Scan for the cell matching the given text and deliver its [X, Y] coordinate at center. 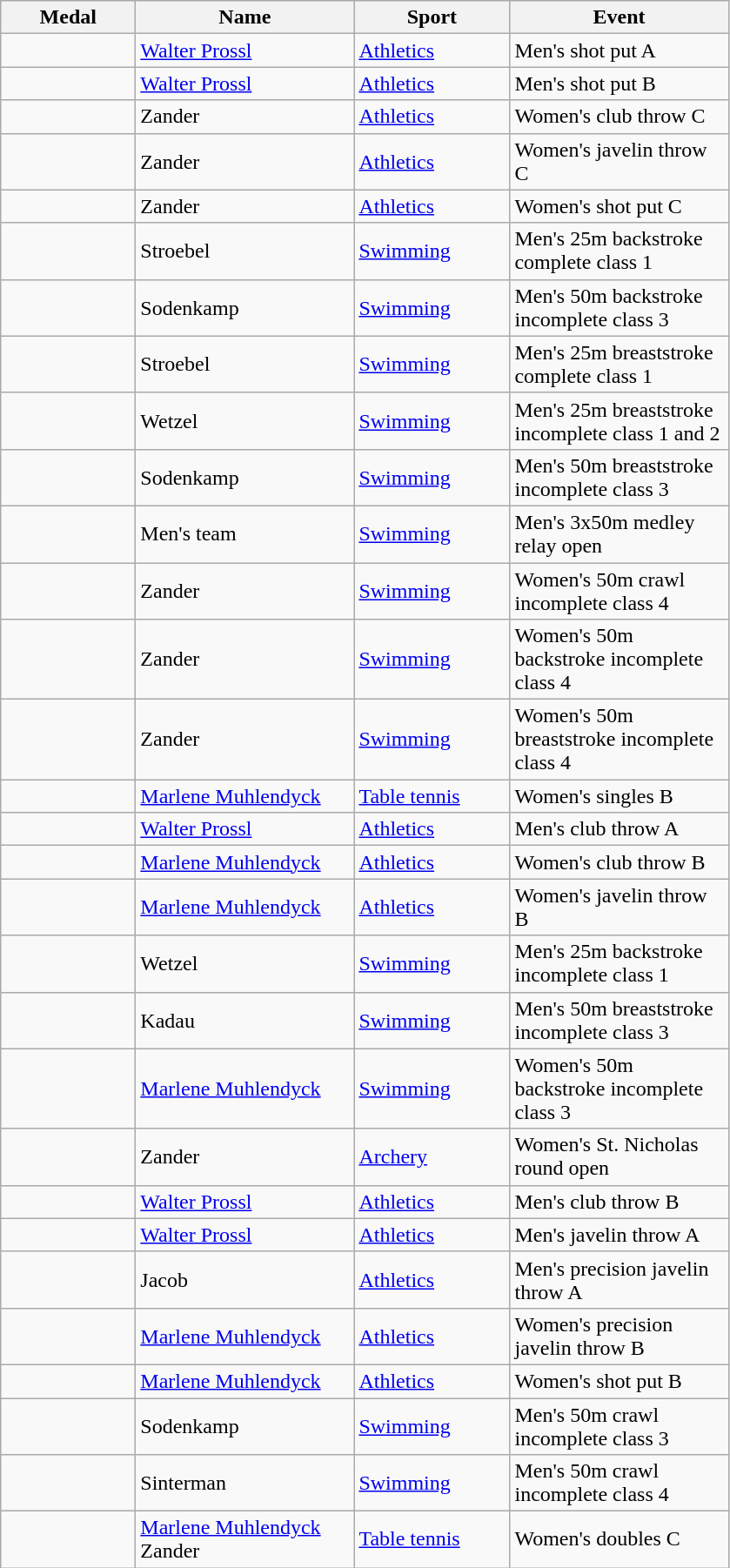
Name [245, 17]
Marlene Muhlendyck Zander [245, 1540]
Archery [432, 1157]
Men's shot put A [619, 50]
Women's 50m backstroke incomplete class 3 [619, 1089]
Women's shot put B [619, 1381]
Women's 50m backstroke incomplete class 4 [619, 660]
Men's 50m backstroke incomplete class 3 [619, 308]
Men's 25m backstroke incomplete class 1 [619, 964]
Jacob [245, 1279]
Men's team [245, 534]
Women's club throw C [619, 117]
Men's 25m breaststroke complete class 1 [619, 364]
Men's 50m crawl incomplete class 4 [619, 1483]
Women's club throw B [619, 862]
Sinterman [245, 1483]
Women's doubles C [619, 1540]
Men's 3x50m medley relay open [619, 534]
Men's precision javelin throw A [619, 1279]
Women's 50m breaststroke incomplete class 4 [619, 740]
Sport [432, 17]
Women's precision javelin throw B [619, 1337]
Men's javelin throw A [619, 1235]
Men's club throw A [619, 829]
Women's shot put C [619, 206]
Men's 25m breaststroke incomplete class 1 and 2 [619, 421]
Women's St. Nicholas round open [619, 1157]
Men's club throw B [619, 1202]
Men's shot put B [619, 84]
Medal [68, 17]
Women's 50m crawl incomplete class 4 [619, 590]
Women's singles B [619, 796]
Kadau [245, 1020]
Women's javelin throw C [619, 162]
Men's 25m backstroke complete class 1 [619, 251]
Women's javelin throw B [619, 907]
Men's 50m crawl incomplete class 3 [619, 1425]
Event [619, 17]
